Find where the given text appears and provide that cell's center as (x, y) coordinate. 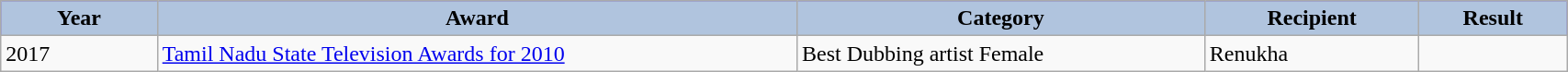
Tamil Nadu State Television Awards for 2010 (477, 54)
Renukha (1312, 54)
2017 (79, 54)
Recipient (1312, 18)
Year (79, 18)
Result (1494, 18)
Best Dubbing artist Female (1000, 54)
Category (1000, 18)
Award (477, 18)
